Capture the cell that displays the provided text and extract its [x, y] central coordinate. 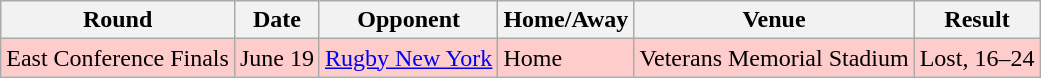
Result [977, 20]
Lost, 16–24 [977, 58]
Opponent [408, 20]
East Conference Finals [118, 58]
Veterans Memorial Stadium [774, 58]
Round [118, 20]
Home/Away [566, 20]
Venue [774, 20]
June 19 [276, 58]
Home [566, 58]
Rugby New York [408, 58]
Date [276, 20]
